Return (x, y) of the center of cell containing provided text 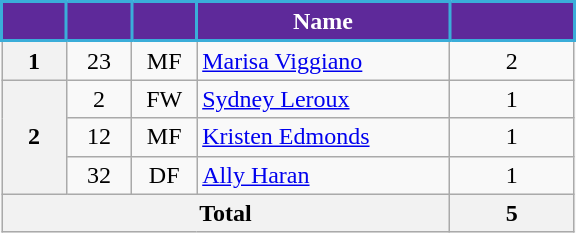
Marisa Viggiano (324, 60)
32 (100, 175)
Kristen Edmonds (324, 137)
Sydney Leroux (324, 99)
Ally Haran (324, 175)
FW (164, 99)
DF (164, 175)
12 (100, 137)
Name (324, 22)
23 (100, 60)
Total (226, 213)
5 (512, 213)
